Detect which cell encompasses the target text, then output its [x, y] center coordinate. 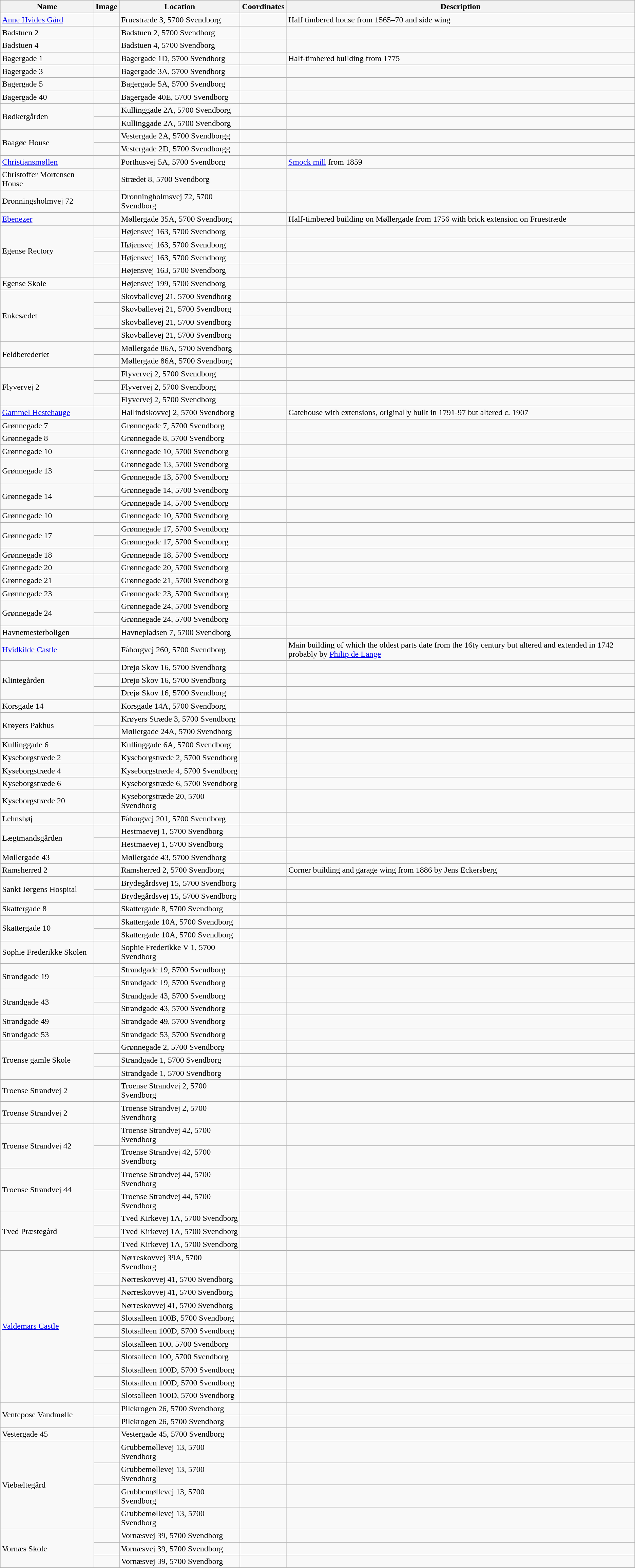
Grønnegade 13 [47, 471]
Bagergade 5 [47, 84]
Vestergade 45 [47, 1434]
Fåborgvej 201, 5700 Svendborg [180, 818]
Kyseborgstræde 20 [47, 801]
Strandgade 19 [47, 976]
Grønnegade 17 [47, 535]
Hvidkilde Castle [47, 650]
Møllergade 35A, 5700 Svendborg [180, 219]
Gammel Hestehauge [47, 413]
Kullinggade 6 [47, 745]
Badstuen 2 [47, 33]
Badstuen 2, 5700 Svendborg [180, 33]
Bagergade 5A, 5700 Svendborg [180, 84]
Valdemars Castle [47, 1326]
Feldberederiet [47, 354]
Description [461, 7]
Bagergade 3 [47, 71]
Vornæs Skole [47, 1548]
Strandgade 53 [47, 1034]
Grønnegade 8 [47, 438]
Bagergade 1 [47, 58]
Havnemesterboligen [47, 632]
Strandgade 49 [47, 1021]
Ramsherred 2 [47, 870]
Møllergade 43, 5700 Svendborg [180, 857]
Enkesædet [47, 316]
Strædet 8, 5700 Svendborg [180, 179]
Kyseborgstræde 2 [47, 758]
Havnepladsen 7, 5700 Svendborg [180, 632]
Gatehouse with extensions, originally built in 1791-97 but altered c. 1907 [461, 413]
Name [47, 7]
Strandgade 53, 5700 Svendborg [180, 1034]
Korsgade 14 [47, 706]
Egense Skole [47, 283]
Vestergade 2A, 5700 Svendborgg [180, 136]
Kyseborgstræde 4, 5700 Svendborg [180, 770]
Grønnegade 21, 5700 Svendborg [180, 580]
Krøyers Stræde 3, 5700 Svendborg [180, 719]
Grønnegade 8, 5700 Svendborg [180, 438]
Smock mill from 1859 [461, 162]
Ebenezer [47, 219]
Grønnegade 21 [47, 580]
Hallindskovvej 2, 5700 Svendborg [180, 413]
Kullinggade 6A, 5700 Svendborg [180, 745]
Fåborgvej 260, 5700 Svendborg [180, 650]
Møllergade 24A, 5700 Svendborg [180, 732]
Bagergade 40 [47, 97]
Main building of which the oldest parts date from the 16ty century but altered and extended in 1742 probably by Philip de Lange [461, 650]
Kyseborgstræde 20, 5700 Svendborg [180, 801]
Kyseborgstræde 6, 5700 Svendborg [180, 783]
Bødkergården [47, 116]
Grønnegade 2, 5700 Svendborg [180, 1047]
Kyseborgstræde 2, 5700 Svendborg [180, 758]
Vestergade 2D, 5700 Svendborgg [180, 149]
Kyseborgstræde 4 [47, 770]
Fruestræde 3, 5700 Svendborg [180, 20]
Skattergade 8, 5700 Svendborg [180, 909]
Grønnegade 14 [47, 497]
Baagøe House [47, 142]
Grønnegade 7, 5700 Svendborg [180, 426]
Sankt Jørgens Hospital [47, 890]
Grønnegade 18, 5700 Svendborg [180, 555]
Grønnegade 20, 5700 Svendborg [180, 567]
Grønnegade 7 [47, 426]
Sophie Frederikke V 1, 5700 Svendborg [180, 952]
Tved Præstegård [47, 1231]
Bagergade 1D, 5700 Svendborg [180, 58]
Lehnshøj [47, 818]
Badstuen 4, 5700 Svendborg [180, 45]
Half timbered house from 1565–70 and side wing [461, 20]
Badstuen 4 [47, 45]
Bagergade 3A, 5700 Svendborg [180, 71]
Ventepose Vandmølle [47, 1415]
Nørreskovvej 39A, 5700 Svendborg [180, 1262]
Skattergade 8 [47, 909]
Half-timbered building on Møllergade from 1756 with brick extension on Fruestræde [461, 219]
Flyvervej 2 [47, 387]
Krøyers Pakhus [47, 725]
Christiansmøllen [47, 162]
Dronningsholmvej 72 [47, 202]
Bagergade 40E, 5700 Svendborg [180, 97]
Corner building and garage wing from 1886 by Jens Eckersberg [461, 870]
Troense gamle Skole [47, 1060]
Vestergade 45, 5700 Svendborg [180, 1434]
Image [107, 7]
Half-timbered building from 1775 [461, 58]
Lægtmandsgården [47, 838]
Strandgade 49, 5700 Svendborg [180, 1021]
Grønnegade 24 [47, 613]
Strandgade 43 [47, 1002]
Location [180, 7]
Dronningholmsvej 72, 5700 Svendborg [180, 202]
Coordinates [263, 7]
Klintegården [47, 680]
Troense Strandvej 42 [47, 1146]
Kyseborgstræde 6 [47, 783]
Porthusvej 5A, 5700 Svendborg [180, 162]
Grønnegade 23 [47, 594]
Højensvej 199, 5700 Svendborg [180, 283]
Korsgade 14A, 5700 Svendborg [180, 706]
Slotsalleen 100B, 5700 Svendborg [180, 1318]
Sophie Frederikke Skolen [47, 952]
Viebæltegård [47, 1485]
Egense Rectory [47, 251]
Grønnegade 23, 5700 Svendborg [180, 594]
Troense Strandvej 44 [47, 1190]
Christoffer Mortensen House [47, 179]
Grønnegade 18 [47, 555]
Anne Hvides Gård [47, 20]
Ramsherred 2, 5700 Svendborg [180, 870]
Møllergade 43 [47, 857]
Skattergade 10 [47, 928]
Grønnegade 20 [47, 567]
